Identify which cell holds the provided text, then report its [X, Y] central coordinate. 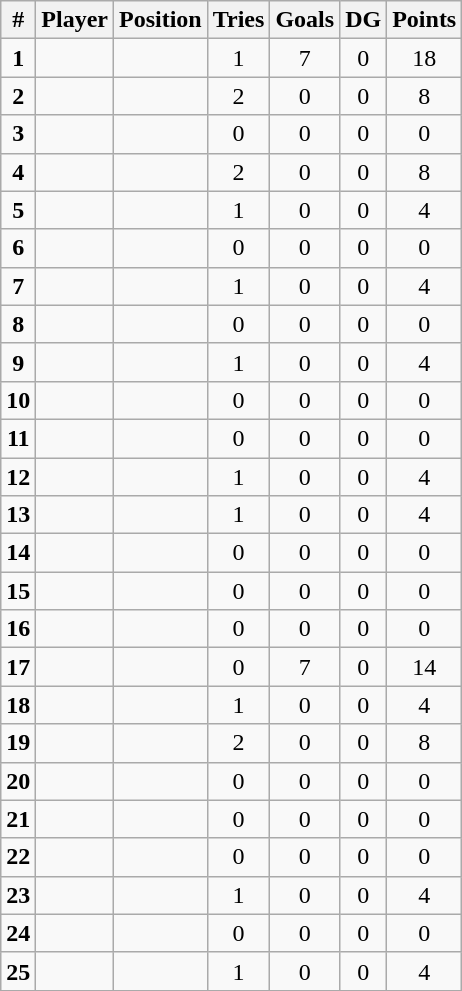
17 [18, 667]
6 [18, 248]
20 [18, 781]
9 [18, 362]
5 [18, 210]
19 [18, 743]
Goals [305, 20]
12 [18, 477]
25 [18, 971]
24 [18, 933]
DG [364, 20]
3 [18, 134]
21 [18, 819]
23 [18, 895]
Player [75, 20]
16 [18, 629]
Tries [238, 20]
10 [18, 400]
# [18, 20]
15 [18, 591]
Points [424, 20]
Position [161, 20]
11 [18, 438]
22 [18, 857]
13 [18, 515]
